Extract the (x, y) coordinate from the center of the cell holding the provided text.  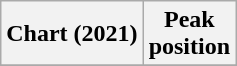
Peakposition (189, 34)
Chart (2021) (72, 34)
